Pinpoint the cell where the given text exists, returning its [X, Y] midpoint coordinate. 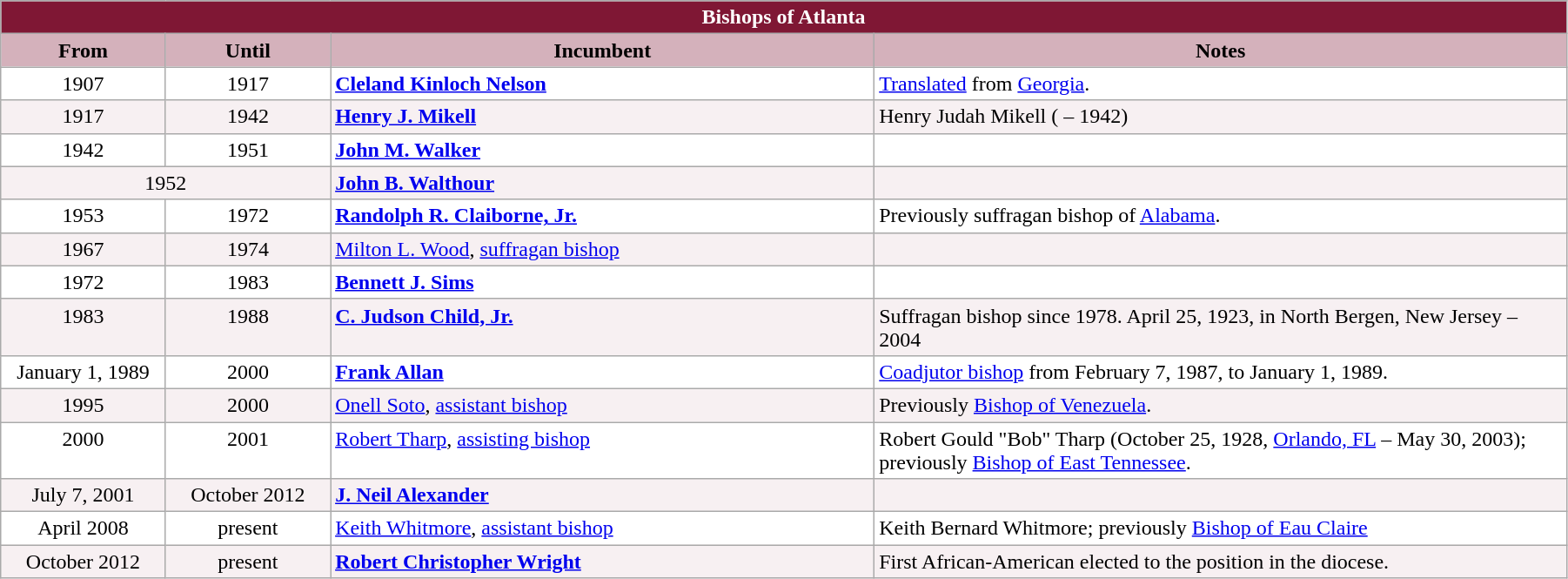
Henry Judah Mikell ( – 1942) [1221, 117]
Frank Allan [602, 372]
1951 [247, 150]
Onell Soto, assistant bishop [602, 405]
First African-American elected to the position in the diocese. [1221, 562]
Coadjutor bishop from February 7, 1987, to January 1, 1989. [1221, 372]
Translated from Georgia. [1221, 84]
July 7, 2001 [84, 495]
1953 [84, 216]
Incumbent [602, 50]
Robert Tharp, assisting bishop [602, 449]
Previously suffragan bishop of Alabama. [1221, 216]
Bishops of Atlanta [784, 17]
From [84, 50]
Cleland Kinloch Nelson [602, 84]
Suffragan bishop since 1978. April 25, 1923, in North Bergen, New Jersey – 2004 [1221, 327]
Previously Bishop of Venezuela. [1221, 405]
1952 [165, 183]
1995 [84, 405]
1974 [247, 249]
C. Judson Child, Jr. [602, 327]
Randolph R. Claiborne, Jr. [602, 216]
April 2008 [84, 529]
1967 [84, 249]
Henry J. Mikell [602, 117]
Bennett J. Sims [602, 282]
Keith Bernard Whitmore; previously Bishop of Eau Claire [1221, 529]
Milton L. Wood, suffragan bishop [602, 249]
Keith Whitmore, assistant bishop [602, 529]
Robert Christopher Wright [602, 562]
1988 [247, 327]
2001 [247, 449]
John M. Walker [602, 150]
1907 [84, 84]
J. Neil Alexander [602, 495]
Notes [1221, 50]
Robert Gould "Bob" Tharp (October 25, 1928, Orlando, FL – May 30, 2003); previously Bishop of East Tennessee. [1221, 449]
John B. Walthour [602, 183]
Until [247, 50]
January 1, 1989 [84, 372]
